Output the [x, y] coordinate of the center of the cell containing the given text.  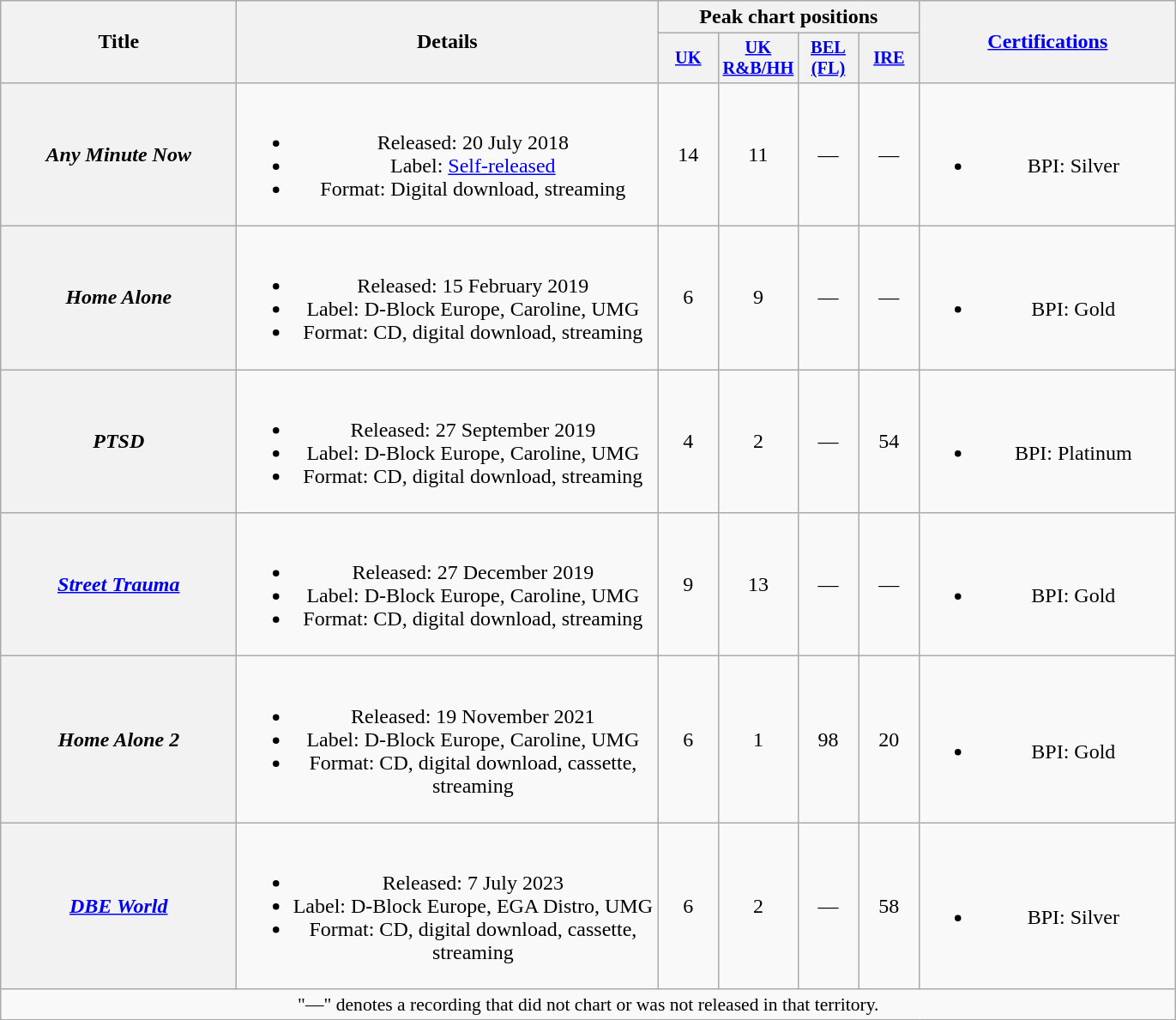
Peak chart positions [789, 17]
"—" denotes a recording that did not chart or was not released in that territory. [588, 1005]
58 [889, 906]
14 [688, 154]
54 [889, 441]
Released: 15 February 2019Label: D-Block Europe, Caroline, UMGFormat: CD, digital download, streaming [448, 299]
UKR&B/HH [758, 58]
13 [758, 585]
UK [688, 58]
98 [829, 739]
11 [758, 154]
Details [448, 42]
BPI: Platinum [1048, 441]
1 [758, 739]
Released: 27 September 2019Label: D-Block Europe, Caroline, UMGFormat: CD, digital download, streaming [448, 441]
DBE World [118, 906]
Released: 19 November 2021Label: D-Block Europe, Caroline, UMGFormat: CD, digital download, cassette, streaming [448, 739]
Title [118, 42]
Any Minute Now [118, 154]
Released: 7 July 2023Label: D-Block Europe, EGA Distro, UMGFormat: CD, digital download, cassette, streaming [448, 906]
Home Alone 2 [118, 739]
Home Alone [118, 299]
4 [688, 441]
Street Trauma [118, 585]
Certifications [1048, 42]
20 [889, 739]
BEL(FL) [829, 58]
IRE [889, 58]
Released: 27 December 2019Label: D-Block Europe, Caroline, UMGFormat: CD, digital download, streaming [448, 585]
Released: 20 July 2018Label: Self-releasedFormat: Digital download, streaming [448, 154]
PTSD [118, 441]
